Detect which cell encompasses the target text, then output its (X, Y) center coordinate. 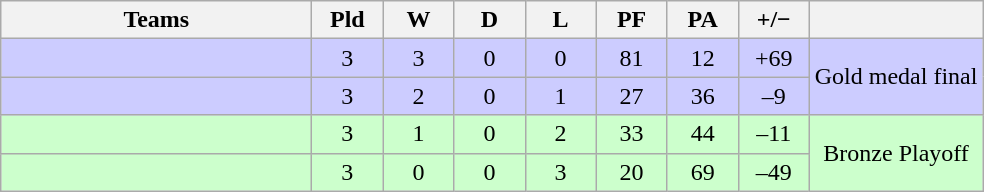
20 (632, 172)
–11 (774, 134)
–9 (774, 96)
36 (702, 96)
D (490, 20)
44 (702, 134)
Bronze Playoff (896, 153)
81 (632, 58)
Gold medal final (896, 77)
27 (632, 96)
12 (702, 58)
PF (632, 20)
PA (702, 20)
69 (702, 172)
W (418, 20)
L (560, 20)
+69 (774, 58)
Pld (348, 20)
Teams (156, 20)
+/− (774, 20)
–49 (774, 172)
33 (632, 134)
